Determine the (X, Y) coordinate at the center of the cell enclosing the given text.  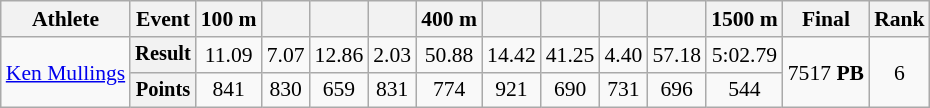
5:02.79 (744, 55)
841 (229, 90)
14.42 (512, 55)
Athlete (66, 19)
Event (163, 19)
7.07 (286, 55)
Points (163, 90)
400 m (449, 19)
Final (826, 19)
Result (163, 55)
100 m (229, 19)
2.03 (392, 55)
11.09 (229, 55)
7517 PB (826, 72)
696 (676, 90)
830 (286, 90)
690 (570, 90)
1500 m (744, 19)
774 (449, 90)
731 (623, 90)
41.25 (570, 55)
Rank (900, 19)
921 (512, 90)
57.18 (676, 55)
6 (900, 72)
659 (340, 90)
12.86 (340, 55)
544 (744, 90)
831 (392, 90)
4.40 (623, 55)
Ken Mullings (66, 72)
50.88 (449, 55)
